Output the (x, y) coordinate of the center of the cell containing the given text.  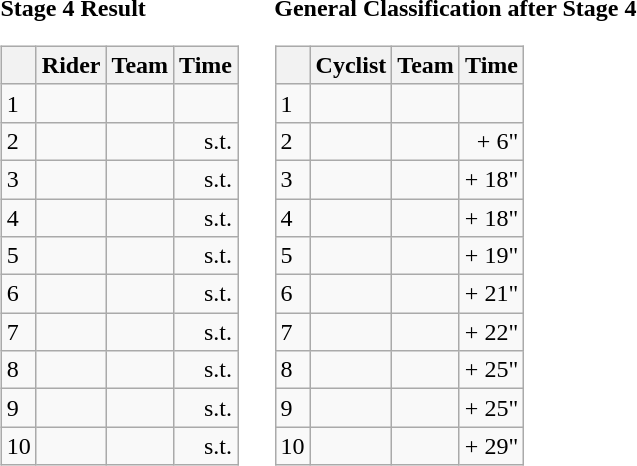
+ 21" (491, 294)
+ 19" (491, 256)
+ 6" (491, 141)
Rider (71, 65)
+ 22" (491, 332)
Cyclist (351, 65)
+ 29" (491, 446)
